Determine the (X, Y) coordinate at the center of the cell enclosing the given text.  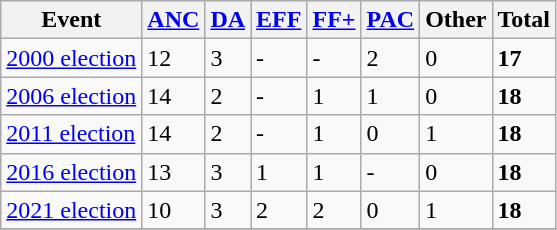
Event (72, 20)
17 (524, 58)
13 (174, 172)
2011 election (72, 134)
12 (174, 58)
2000 election (72, 58)
2021 election (72, 210)
FF+ (334, 20)
Total (524, 20)
DA (228, 20)
2006 election (72, 96)
ANC (174, 20)
Other (456, 20)
10 (174, 210)
2016 election (72, 172)
PAC (390, 20)
EFF (279, 20)
